Capture the cell that displays the provided text and extract its (X, Y) central coordinate. 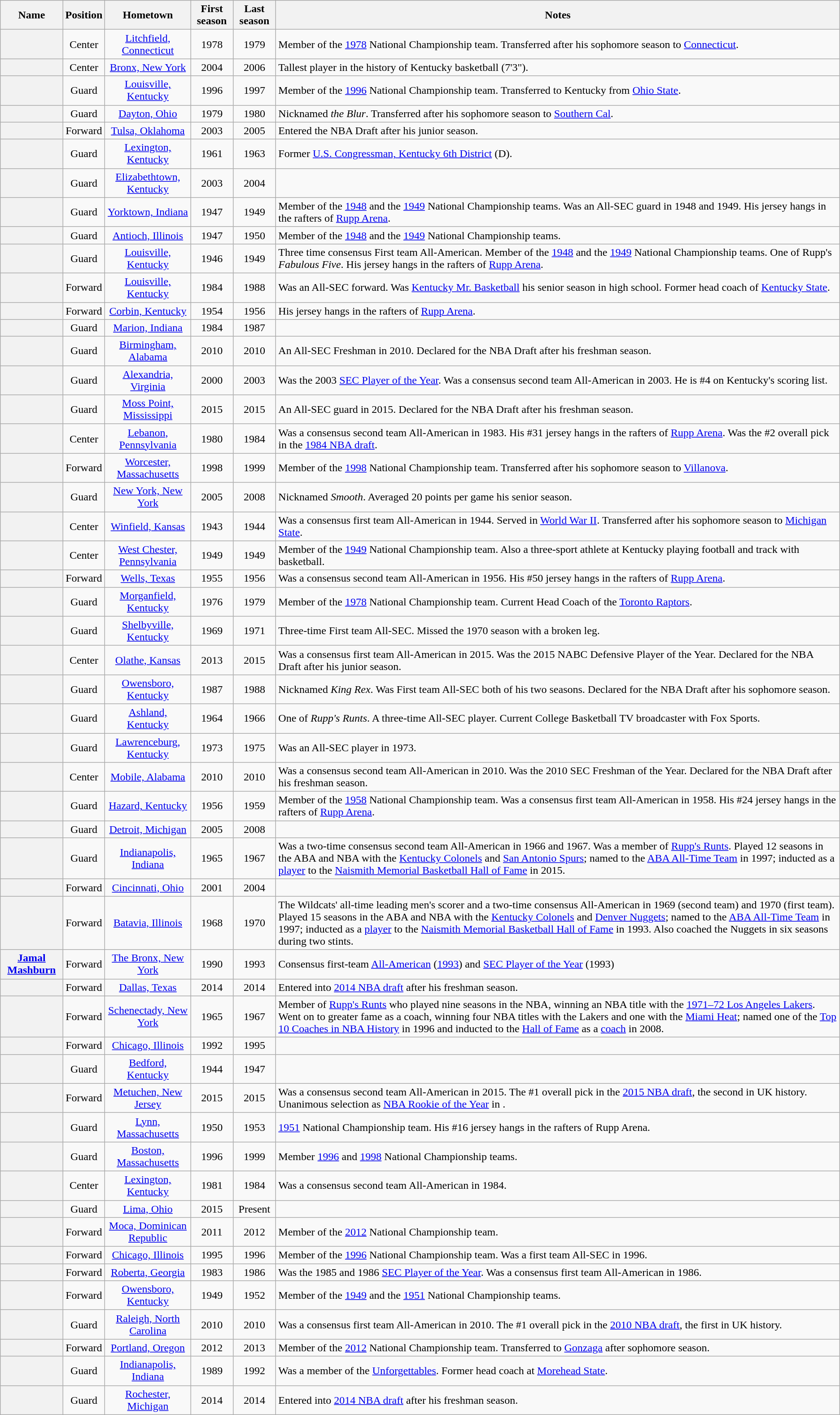
Roberta, Georgia (148, 1272)
New York, New York (148, 497)
Corbin, Kentucky (148, 311)
Member of the 1949 National Championship team. Also a three-sport athlete at Kentucky playing football and track with basketball. (558, 556)
Was a member of the Unforgettables. Former head coach at Morehead State. (558, 1371)
Litchfield, Connecticut (148, 44)
Morganfield, Kentucky (148, 601)
Cincinnati, Ohio (148, 888)
Lynn, Massachusetts (148, 1127)
Name (31, 15)
1943 (212, 526)
Batavia, Illinois (148, 923)
Notes (558, 15)
Antioch, Illinois (148, 235)
Moss Point, Mississippi (148, 409)
Three-time First team All-SEC. Missed the 1970 season with a broken leg. (558, 631)
Dayton, Ohio (148, 114)
Member of the 2012 National Championship team. (558, 1232)
Boston, Massachusetts (148, 1156)
Was an All-SEC forward. Was Kentucky Mr. Basketball his senior season in high school. Former head coach of Kentucky State. (558, 287)
Entered the NBA Draft after his junior season. (558, 131)
Mobile, Alabama (148, 777)
Detroit, Michigan (148, 829)
1966 (254, 718)
Tulsa, Oklahoma (148, 131)
Nicknamed Smooth. Averaged 20 points per game his senior season. (558, 497)
Member of the 1978 National Championship team. Transferred after his sophomore season to Connecticut. (558, 44)
Was an All-SEC player in 1973. (558, 748)
Lawrenceburg, Kentucky (148, 748)
1954 (212, 311)
Marion, Indiana (148, 328)
An All-SEC guard in 2015. Declared for the NBA Draft after his freshman season. (558, 409)
Was a consensus first team All-American in 1944. Served in World War II. Transferred after his sophomore season to Michigan State. (558, 526)
Was a consensus first team All-American in 2010. The #1 overall pick in the 2010 NBA draft, the first in UK history. (558, 1325)
Member of the 1978 National Championship team. Current Head Coach of the Toronto Raptors. (558, 601)
1975 (254, 748)
Was the 2003 SEC Player of the Year. Was a consensus second team All-American in 2003. He is #4 on Kentucky's scoring list. (558, 381)
West Chester, Pennsylvania (148, 556)
Member of the 1996 National Championship team. Transferred to Kentucky from Ohio State. (558, 91)
Tallest player in the history of Kentucky basketball (7'3"). (558, 67)
Consensus first-team All-American (1993) and SEC Player of the Year (1993) (558, 964)
Member 1996 and 1998 National Championship teams. (558, 1156)
1953 (254, 1127)
Schenectady, New York (148, 1016)
1998 (212, 468)
2011 (212, 1232)
Lebanon, Pennsylvania (148, 439)
Member of the 1949 and the 1951 National Championship teams. (558, 1295)
Nicknamed King Rex. Was First team All-SEC both of his two seasons. Declared for the NBA Draft after his sophomore season. (558, 689)
2000 (212, 381)
1955 (212, 578)
1961 (212, 153)
Alexandria, Virginia (148, 381)
Raleigh, North Carolina (148, 1325)
The Bronx, New York (148, 964)
Was a consensus second team All-American in 2010. Was the 2010 SEC Freshman of the Year. Declared for the NBA Draft after his freshman season. (558, 777)
Member of the 1958 National Championship team. Was a consensus first team All-American in 1958. His #24 jersey hangs in the rafters of Rupp Arena. (558, 806)
Elizabethtown, Kentucky (148, 183)
An All-SEC Freshman in 2010. Declared for the NBA Draft after his freshman season. (558, 351)
Rochester, Michigan (148, 1400)
Shelbyville, Kentucky (148, 631)
1983 (212, 1272)
Former U.S. Congressman, Kentucky 6th District (D). (558, 153)
Ashland, Kentucky (148, 718)
Winfield, Kansas (148, 526)
Was a consensus second team All-American in 1984. (558, 1186)
1959 (254, 806)
2006 (254, 67)
Present (254, 1209)
Wells, Texas (148, 578)
1951 National Championship team. His #16 jersey hangs in the rafters of Rupp Arena. (558, 1127)
1986 (254, 1272)
1968 (212, 923)
1969 (212, 631)
1973 (212, 748)
Last season (254, 15)
1990 (212, 964)
Was a consensus second team All-American in 1956. His #50 jersey hangs in the rafters of Rupp Arena. (558, 578)
1963 (254, 153)
Moca, Dominican Republic (148, 1232)
Yorktown, Indiana (148, 212)
Portland, Oregon (148, 1348)
Position (84, 15)
Metuchen, New Jersey (148, 1098)
1989 (212, 1371)
1997 (254, 91)
Nicknamed the Blur. Transferred after his sophomore season to Southern Cal. (558, 114)
1964 (212, 718)
First season (212, 15)
Jamal Mashburn (31, 964)
Bronx, New York (148, 67)
Bedford, Kentucky (148, 1069)
Hazard, Kentucky (148, 806)
Member of the 1948 and the 1949 National Championship teams. Was an All-SEC guard in 1948 and 1949. His jersey hangs in the rafters of Rupp Arena. (558, 212)
Lima, Ohio (148, 1209)
Birmingham, Alabama (148, 351)
Was the 1985 and 1986 SEC Player of the Year. Was a consensus first team All-American in 1986. (558, 1272)
1971 (254, 631)
1978 (212, 44)
1946 (212, 258)
Worcester, Massachusetts (148, 468)
Was a consensus first team All-American in 2015. Was the 2015 NABC Defensive Player of the Year. Declared for the NBA Draft after his junior season. (558, 660)
1981 (212, 1186)
Was a consensus second team All-American in 1983. His #31 jersey hangs in the rafters of Rupp Arena. Was the #2 overall pick in the 1984 NBA draft. (558, 439)
Member of the 1948 and the 1949 National Championship teams. (558, 235)
2001 (212, 888)
One of Rupp's Runts. A three-time All-SEC player. Current College Basketball TV broadcaster with Fox Sports. (558, 718)
1976 (212, 601)
His jersey hangs in the rafters of Rupp Arena. (558, 311)
1993 (254, 964)
1970 (254, 923)
Member of the 2012 National Championship team. Transferred to Gonzaga after sophomore season. (558, 1348)
Member of the 1998 National Championship team. Transferred after his sophomore season to Villanova. (558, 468)
Hometown (148, 15)
Member of the 1996 National Championship team. Was a first team All-SEC in 1996. (558, 1255)
Olathe, Kansas (148, 660)
1952 (254, 1295)
Dallas, Texas (148, 987)
